Pinpoint the cell where the given text exists, returning its [X, Y] midpoint coordinate. 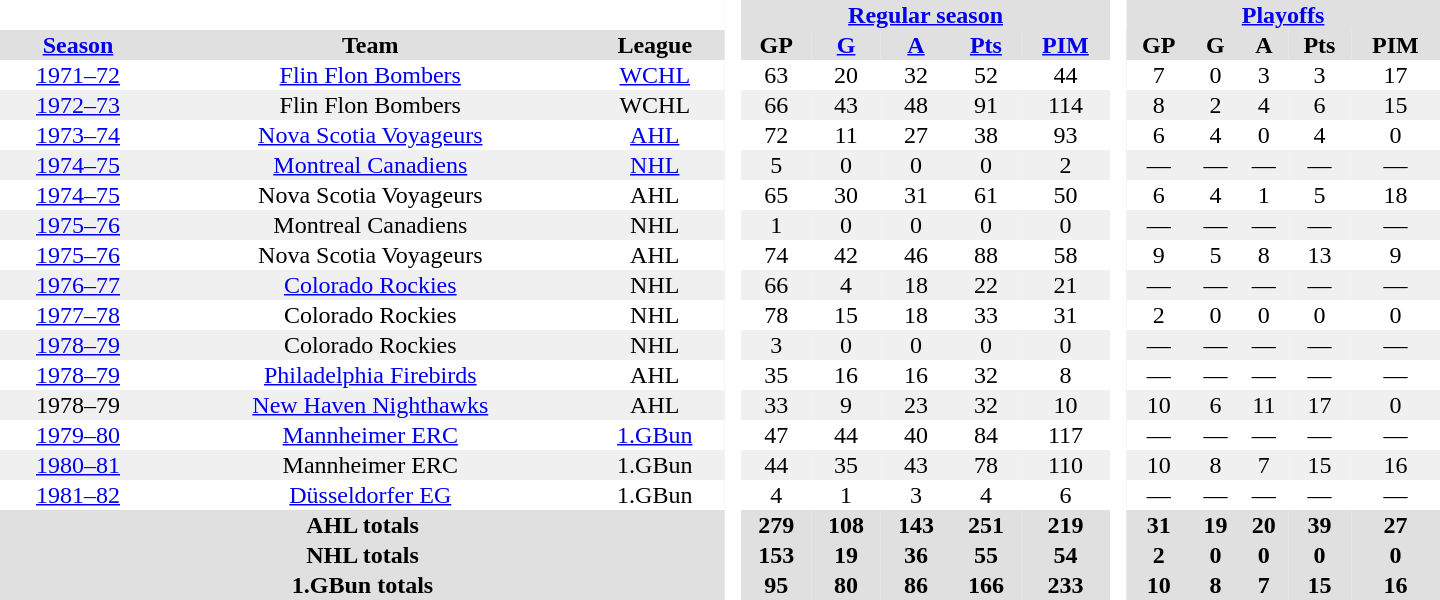
219 [1066, 525]
95 [776, 585]
74 [776, 255]
108 [846, 525]
55 [986, 555]
38 [986, 135]
Philadelphia Firebirds [370, 375]
40 [916, 435]
233 [1066, 585]
63 [776, 75]
86 [916, 585]
1973–74 [78, 135]
1.GBun totals [362, 585]
Team [370, 45]
30 [846, 195]
153 [776, 555]
251 [986, 525]
1972–73 [78, 105]
46 [916, 255]
65 [776, 195]
1981–82 [78, 495]
Playoffs [1283, 15]
League [656, 45]
Season [78, 45]
93 [1066, 135]
39 [1320, 525]
42 [846, 255]
Düsseldorfer EG [370, 495]
48 [916, 105]
88 [986, 255]
New Haven Nighthawks [370, 405]
61 [986, 195]
21 [1066, 285]
36 [916, 555]
1976–77 [78, 285]
47 [776, 435]
Regular season [926, 15]
1971–72 [78, 75]
110 [1066, 465]
58 [1066, 255]
80 [846, 585]
54 [1066, 555]
1979–80 [78, 435]
114 [1066, 105]
166 [986, 585]
1980–81 [78, 465]
50 [1066, 195]
84 [986, 435]
72 [776, 135]
13 [1320, 255]
91 [986, 105]
52 [986, 75]
117 [1066, 435]
143 [916, 525]
23 [916, 405]
NHL totals [362, 555]
1977–78 [78, 315]
AHL totals [362, 525]
22 [986, 285]
279 [776, 525]
